Determine the [x, y] coordinate at the center of the cell enclosing the given text.  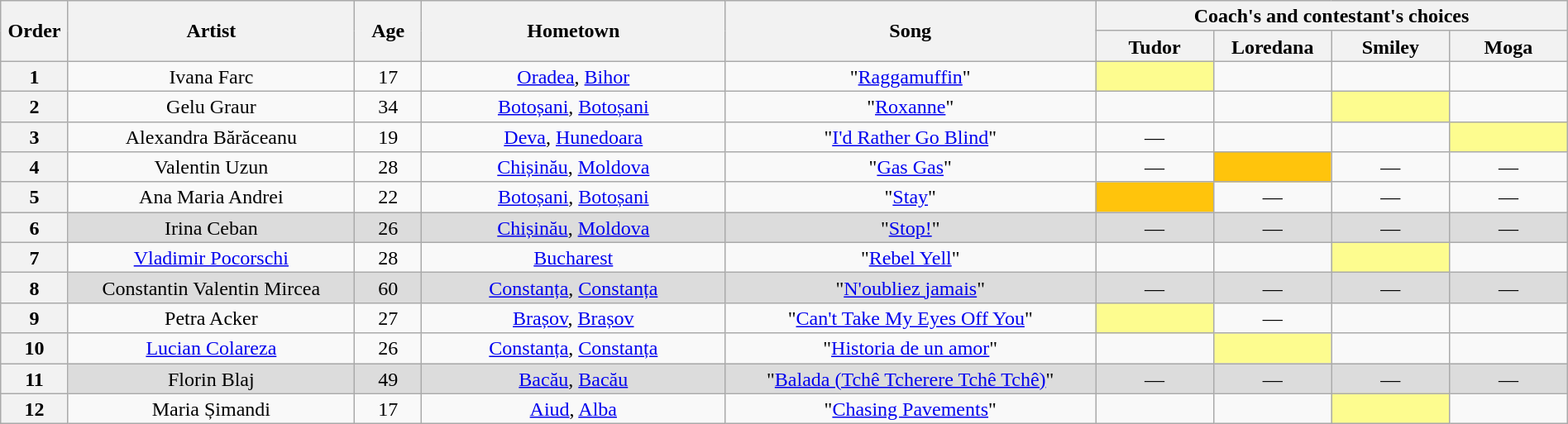
"Can't Take My Eyes Off You" [911, 317]
Aiud, Alba [574, 408]
Moga [1508, 46]
19 [389, 137]
Alexandra Bărăceanu [211, 137]
Artist [211, 31]
Order [35, 31]
Song [911, 31]
"Rebel Yell" [911, 258]
Brașov, Brașov [574, 317]
Ivana Farc [211, 76]
Tudor [1154, 46]
Bacău, Bacău [574, 379]
Loredana [1272, 46]
1 [35, 76]
8 [35, 288]
"Balada (Tchê Tcherere Tchê Tchê)" [911, 379]
3 [35, 137]
2 [35, 106]
Vladimir Pocorschi [211, 258]
Age [389, 31]
7 [35, 258]
Irina Ceban [211, 228]
Valentin Uzun [211, 167]
Petra Acker [211, 317]
Hometown [574, 31]
22 [389, 197]
Florin Blaj [211, 379]
"Stay" [911, 197]
6 [35, 228]
"Historia de un amor" [911, 349]
Ana Maria Andrei [211, 197]
49 [389, 379]
Gelu Graur [211, 106]
"Chasing Pavements" [911, 408]
"Roxanne" [911, 106]
12 [35, 408]
Maria Șimandi [211, 408]
10 [35, 349]
4 [35, 167]
"N'oubliez jamais" [911, 288]
Oradea, Bihor [574, 76]
Bucharest [574, 258]
Deva, Hunedoara [574, 137]
"Stop!" [911, 228]
60 [389, 288]
Smiley [1391, 46]
Constantin Valentin Mircea [211, 288]
11 [35, 379]
"I'd Rather Go Blind" [911, 137]
"Gas Gas" [911, 167]
"Raggamuffin" [911, 76]
Lucian Colareza [211, 349]
Coach's and contestant's choices [1331, 17]
5 [35, 197]
9 [35, 317]
34 [389, 106]
27 [389, 317]
